Pinpoint the cell where the given text exists, returning its (x, y) midpoint coordinate. 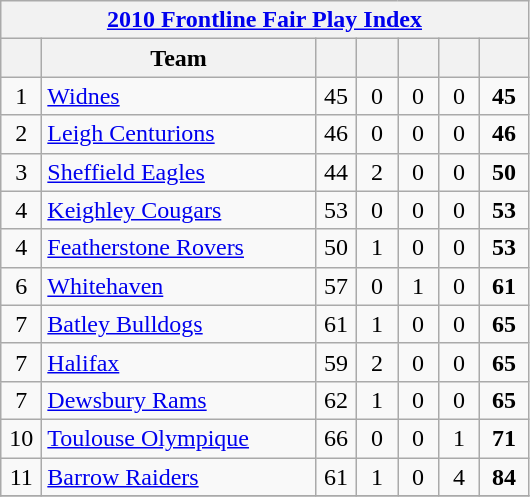
Whitehaven (179, 286)
Leigh Centurions (179, 134)
Widnes (179, 96)
11 (22, 477)
3 (22, 172)
66 (336, 438)
6 (22, 286)
Team (179, 58)
71 (504, 438)
Barrow Raiders (179, 477)
62 (336, 400)
84 (504, 477)
59 (336, 362)
Batley Bulldogs (179, 324)
57 (336, 286)
Featherstone Rovers (179, 248)
2010 Frontline Fair Play Index (264, 20)
Keighley Cougars (179, 210)
Dewsbury Rams (179, 400)
Sheffield Eagles (179, 172)
Halifax (179, 362)
Toulouse Olympique (179, 438)
44 (336, 172)
10 (22, 438)
